Provide the [X, Y] coordinate of the cell's center where the given text is located.  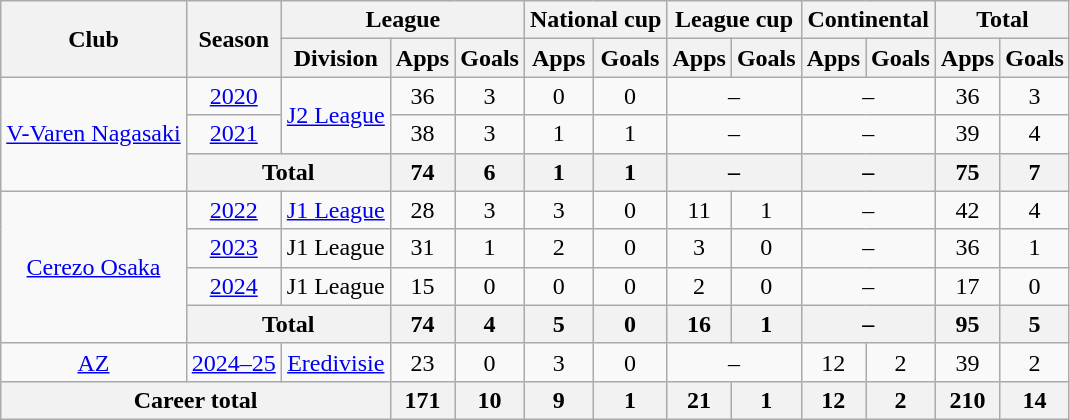
2020 [234, 96]
42 [967, 210]
2022 [234, 210]
Division [336, 58]
J2 League [336, 115]
17 [967, 286]
28 [422, 210]
Cerezo Osaka [94, 267]
Club [94, 39]
11 [699, 210]
31 [422, 248]
23 [422, 362]
16 [699, 324]
10 [490, 400]
21 [699, 400]
Career total [196, 400]
National cup [595, 20]
Season [234, 39]
League [402, 20]
Eredivisie [336, 362]
15 [422, 286]
38 [422, 134]
Continental [868, 20]
75 [967, 172]
2024 [234, 286]
AZ [94, 362]
9 [558, 400]
7 [1035, 172]
95 [967, 324]
V-Varen Nagasaki [94, 134]
2021 [234, 134]
171 [422, 400]
2024–25 [234, 362]
14 [1035, 400]
2023 [234, 248]
210 [967, 400]
6 [490, 172]
League cup [734, 20]
